Return [x, y] of the center of cell containing provided text 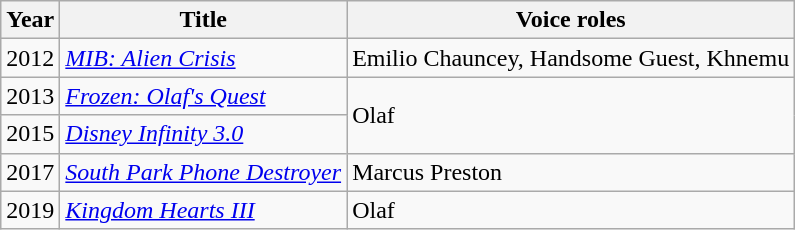
Emilio Chauncey, Handsome Guest, Khnemu [571, 58]
Title [204, 20]
Disney Infinity 3.0 [204, 134]
Marcus Preston [571, 172]
Kingdom Hearts III [204, 210]
MIB: Alien Crisis [204, 58]
2015 [30, 134]
2013 [30, 96]
South Park Phone Destroyer [204, 172]
Year [30, 20]
Frozen: Olaf's Quest [204, 96]
2017 [30, 172]
2019 [30, 210]
Voice roles [571, 20]
2012 [30, 58]
